Search for the cell housing the specified text and yield its [x, y] center coordinate. 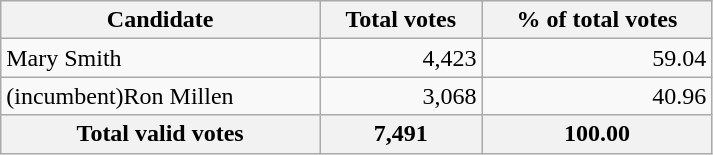
100.00 [597, 134]
% of total votes [597, 20]
Mary Smith [160, 58]
(incumbent)Ron Millen [160, 96]
Total votes [402, 20]
4,423 [402, 58]
40.96 [597, 96]
7,491 [402, 134]
59.04 [597, 58]
Total valid votes [160, 134]
Candidate [160, 20]
3,068 [402, 96]
